Detect which cell encompasses the target text, then output its [X, Y] center coordinate. 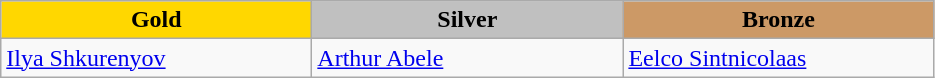
Ilya Shkurenyov [156, 58]
Eelco Sintnicolaas [778, 58]
Gold [156, 20]
Bronze [778, 20]
Arthur Abele [468, 58]
Silver [468, 20]
